Locate the cell with the specified text and output its (x, y) center coordinate. 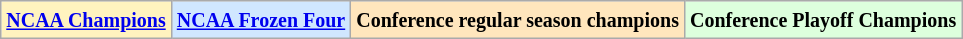
NCAA Champions (86, 20)
Conference regular season champions (518, 20)
Conference Playoff Champions (822, 20)
NCAA Frozen Four (261, 20)
